Find where the given text appears and provide that cell's center as (X, Y) coordinate. 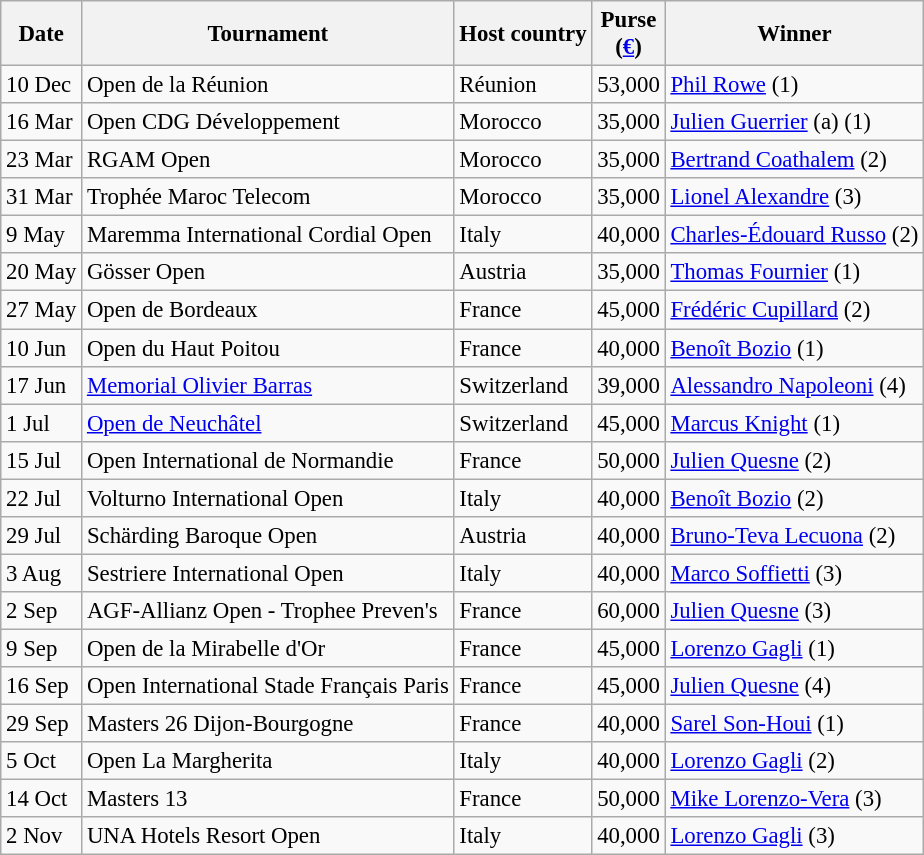
Masters 26 Dijon-Bourgogne (268, 724)
Open International de Normandie (268, 460)
Date (42, 34)
Lorenzo Gagli (1) (794, 648)
Memorial Olivier Barras (268, 385)
Tournament (268, 34)
Host country (523, 34)
Thomas Fournier (1) (794, 273)
Julien Quesne (4) (794, 686)
3 Aug (42, 573)
17 Jun (42, 385)
27 May (42, 310)
Masters 13 (268, 799)
RGAM Open (268, 160)
Marcus Knight (1) (794, 423)
Mike Lorenzo-Vera (3) (794, 799)
Sestriere International Open (268, 573)
Winner (794, 34)
Benoît Bozio (1) (794, 348)
Open International Stade Français Paris (268, 686)
Phil Rowe (1) (794, 85)
Benoît Bozio (2) (794, 498)
Julien Guerrier (a) (1) (794, 122)
10 Dec (42, 85)
9 Sep (42, 648)
Alessandro Napoleoni (4) (794, 385)
Volturno International Open (268, 498)
10 Jun (42, 348)
Open du Haut Poitou (268, 348)
Sarel Son-Houi (1) (794, 724)
Trophée Maroc Telecom (268, 197)
14 Oct (42, 799)
15 Jul (42, 460)
Maremma International Cordial Open (268, 235)
23 Mar (42, 160)
5 Oct (42, 761)
Julien Quesne (2) (794, 460)
16 Sep (42, 686)
Frédéric Cupillard (2) (794, 310)
39,000 (628, 385)
29 Jul (42, 536)
Schärding Baroque Open (268, 536)
Bruno-Teva Lecuona (2) (794, 536)
UNA Hotels Resort Open (268, 836)
1 Jul (42, 423)
9 May (42, 235)
60,000 (628, 611)
Open CDG Développement (268, 122)
22 Jul (42, 498)
Réunion (523, 85)
53,000 (628, 85)
Charles-Édouard Russo (2) (794, 235)
AGF-Allianz Open - Trophee Preven's (268, 611)
Purse(€) (628, 34)
Open de Bordeaux (268, 310)
31 Mar (42, 197)
Lionel Alexandre (3) (794, 197)
Open de la Mirabelle d'Or (268, 648)
Open de Neuchâtel (268, 423)
Open La Margherita (268, 761)
Lorenzo Gagli (3) (794, 836)
29 Sep (42, 724)
Bertrand Coathalem (2) (794, 160)
Julien Quesne (3) (794, 611)
20 May (42, 273)
2 Sep (42, 611)
Gösser Open (268, 273)
Lorenzo Gagli (2) (794, 761)
Marco Soffietti (3) (794, 573)
2 Nov (42, 836)
16 Mar (42, 122)
Open de la Réunion (268, 85)
